Scan for the cell matching the given text and deliver its [X, Y] coordinate at center. 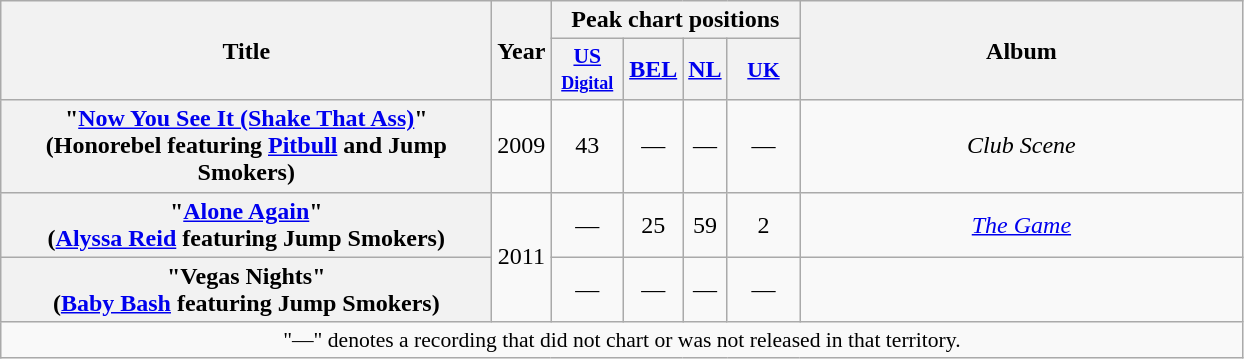
2009 [522, 146]
Title [246, 50]
"Now You See It (Shake That Ass)" (Honorebel featuring Pitbull and Jump Smokers) [246, 146]
Peak chart positions [676, 20]
59 [705, 224]
The Game [1022, 224]
Club Scene [1022, 146]
"Vegas Nights" (Baby Bash featuring Jump Smokers) [246, 290]
Album [1022, 50]
BEL [654, 70]
NL [705, 70]
USDigital [588, 70]
2011 [522, 257]
"Alone Again" (Alyssa Reid featuring Jump Smokers) [246, 224]
25 [654, 224]
2 [764, 224]
Year [522, 50]
43 [588, 146]
"—" denotes a recording that did not chart or was not released in that territory. [622, 340]
UK [764, 70]
